For the text-containing cell, return its midpoint in [X, Y] coordinate format. 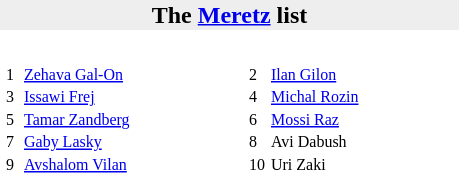
1 [12, 74]
3 [12, 97]
7 [12, 142]
5 [12, 120]
4 [258, 97]
Issawi Frej [133, 97]
Mossi Raz [362, 120]
2 [258, 74]
Avi Dabush [362, 142]
8 [258, 142]
Michal Rozin [362, 97]
The Meretz list [230, 15]
Tamar Zandberg [133, 120]
6 [258, 120]
Ilan Gilon [362, 74]
Gaby Lasky [133, 142]
Zehava Gal-On [133, 74]
